Pinpoint the cell where the given text exists, returning its [x, y] midpoint coordinate. 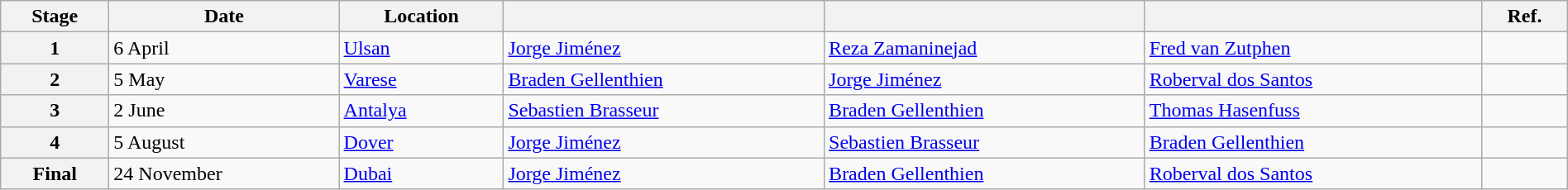
Ref. [1525, 17]
Thomas Hasenfuss [1313, 111]
Antalya [422, 111]
24 November [224, 173]
1 [55, 48]
Dover [422, 142]
Stage [55, 17]
2 June [224, 111]
Date [224, 17]
5 August [224, 142]
Reza Zamaninejad [985, 48]
3 [55, 111]
4 [55, 142]
Final [55, 173]
Ulsan [422, 48]
5 May [224, 79]
6 April [224, 48]
Fred van Zutphen [1313, 48]
Dubai [422, 173]
2 [55, 79]
Varese [422, 79]
Location [422, 17]
